Identify which cell holds the provided text, then report its [x, y] central coordinate. 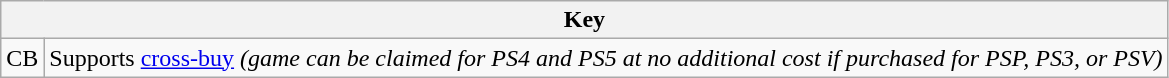
Supports cross-buy (game can be claimed for PS4 and PS5 at no additional cost if purchased for PSP, PS3, or PSV) [606, 58]
CB [22, 58]
Key [584, 20]
